From the cell containing the given text, extract its center point as [X, Y] coordinate. 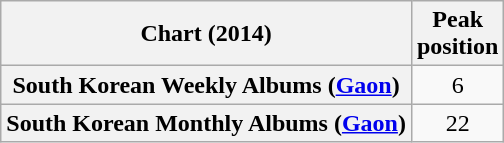
Chart (2014) [206, 34]
Peakposition [457, 34]
South Korean Monthly Albums (Gaon) [206, 123]
6 [457, 85]
22 [457, 123]
South Korean Weekly Albums (Gaon) [206, 85]
